Extract the (X, Y) coordinate from the center of the cell holding the provided text.  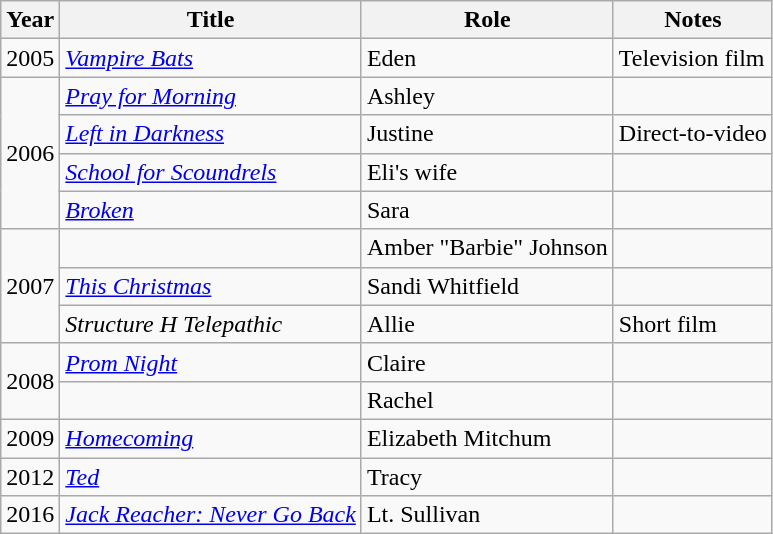
Amber "Barbie" Johnson (487, 248)
2008 (30, 381)
Short film (692, 324)
Broken (211, 210)
2007 (30, 286)
Claire (487, 362)
Eli's wife (487, 172)
This Christmas (211, 286)
Television film (692, 58)
2006 (30, 153)
Pray for Morning (211, 96)
Direct-to-video (692, 134)
2016 (30, 515)
Eden (487, 58)
Ted (211, 477)
2005 (30, 58)
Vampire Bats (211, 58)
Homecoming (211, 438)
School for Scoundrels (211, 172)
Role (487, 20)
Sara (487, 210)
Tracy (487, 477)
Rachel (487, 400)
Prom Night (211, 362)
Left in Darkness (211, 134)
Elizabeth Mitchum (487, 438)
Title (211, 20)
Sandi Whitfield (487, 286)
Structure H Telepathic (211, 324)
Notes (692, 20)
Allie (487, 324)
Lt. Sullivan (487, 515)
Justine (487, 134)
2009 (30, 438)
2012 (30, 477)
Ashley (487, 96)
Year (30, 20)
Jack Reacher: Never Go Back (211, 515)
